Determine the (X, Y) coordinate at the center of the cell enclosing the given text.  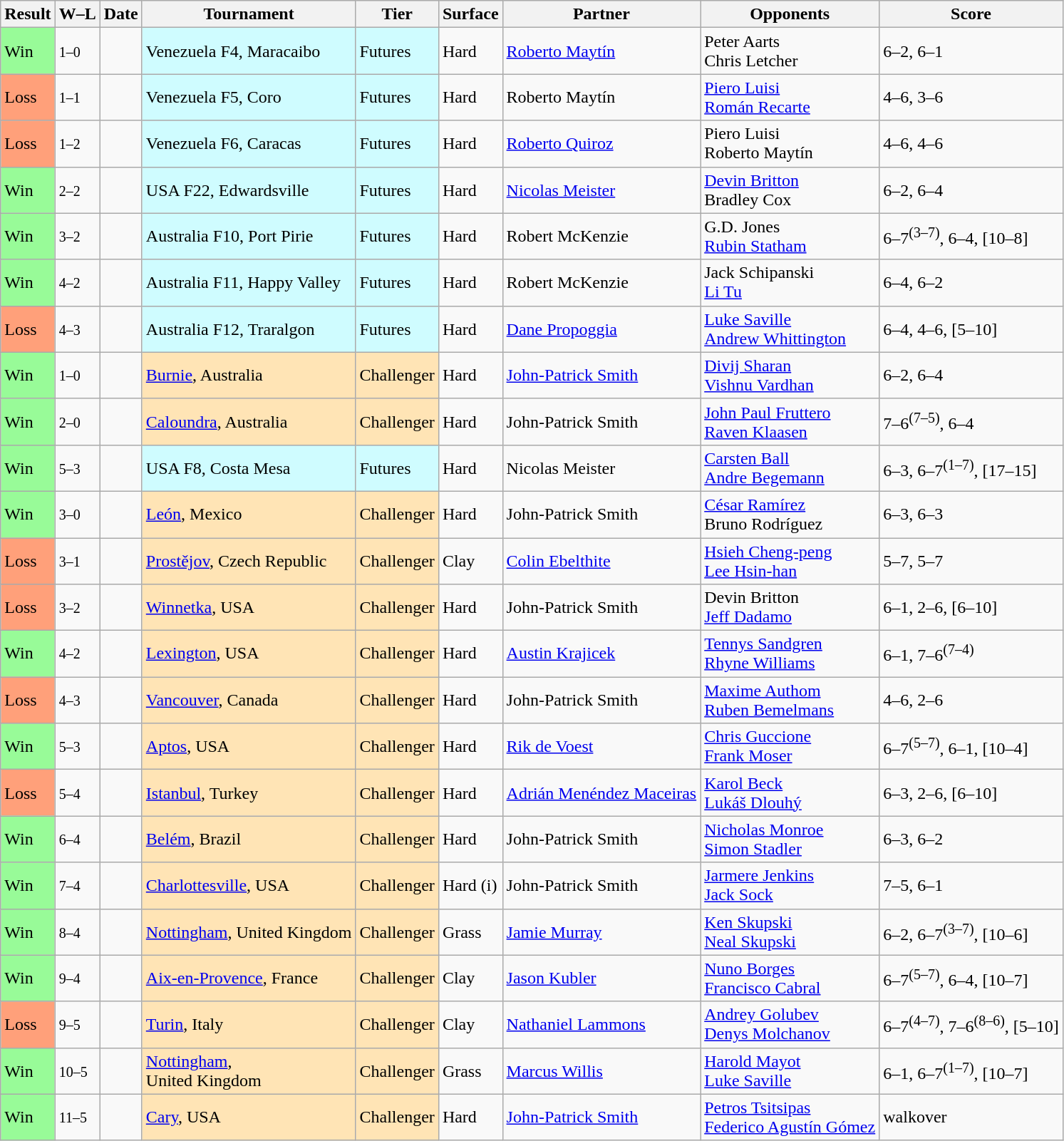
9–4 (77, 978)
Burnie, Australia (249, 375)
6–1, 2–6, [6–10] (971, 607)
5–4 (77, 792)
G.D. Jones Rubin Statham (790, 237)
Vancouver, Canada (249, 700)
Winnetka, USA (249, 607)
Venezuela F6, Caracas (249, 144)
Tennys Sandgren Rhyne Williams (790, 654)
Partner (601, 14)
Jamie Murray (601, 932)
6–3, 6–3 (971, 515)
3–0 (77, 515)
Austin Krajicek (601, 654)
2–2 (77, 190)
10–5 (77, 1070)
Ken Skupski Neal Skupski (790, 932)
Andrey Golubev Denys Molchanov (790, 1025)
6–3, 2–6, [6–10] (971, 792)
6–2, 6–7(3–7), [10–6] (971, 932)
Venezuela F5, Coro (249, 97)
USA F22, Edwardsville (249, 190)
4–6, 2–6 (971, 700)
6–3, 6–2 (971, 840)
6–1, 7–6(7–4) (971, 654)
Venezuela F4, Maracaibo (249, 51)
W–L (77, 14)
Luke Saville Andrew Whittington (790, 329)
Marcus Willis (601, 1070)
Devin Britton Bradley Cox (790, 190)
Dane Propoggia (601, 329)
Devin Britton Jeff Dadamo (790, 607)
8–4 (77, 932)
Petros Tsitsipas Federico Agustín Gómez (790, 1117)
Piero Luisi Román Recarte (790, 97)
3–1 (77, 560)
Result (28, 14)
León, Mexico (249, 515)
Roberto Quiroz (601, 144)
Rik de Voest (601, 747)
Nuno Borges Francisco Cabral (790, 978)
Tournament (249, 14)
Tier (397, 14)
Australia F11, Happy Valley (249, 282)
6–2, 6–1 (971, 51)
Jack Schipanski Li Tu (790, 282)
6–7(5–7), 6–1, [10–4] (971, 747)
Peter Aarts Chris Letcher (790, 51)
4–6, 3–6 (971, 97)
Divij Sharan Vishnu Vardhan (790, 375)
6–4, 4–6, [5–10] (971, 329)
1–1 (77, 97)
7–4 (77, 885)
Nicholas Monroe Simon Stadler (790, 840)
Turin, Italy (249, 1025)
11–5 (77, 1117)
Hard (i) (470, 885)
John Paul Fruttero Raven Klaasen (790, 422)
Belém, Brazil (249, 840)
6–7(3–7), 6–4, [10–8] (971, 237)
Maxime Authom Ruben Bemelmans (790, 700)
4–6, 4–6 (971, 144)
César Ramírez Bruno Rodríguez (790, 515)
Piero Luisi Roberto Maytín (790, 144)
Aix-en-Provence, France (249, 978)
walkover (971, 1117)
7–6(7–5), 6–4 (971, 422)
Aptos, USA (249, 747)
Hsieh Cheng-peng Lee Hsin-han (790, 560)
Karol Beck Lukáš Dlouhý (790, 792)
Adrián Menéndez Maceiras (601, 792)
Date (121, 14)
5–7, 5–7 (971, 560)
Jarmere Jenkins Jack Sock (790, 885)
2–0 (77, 422)
6–7(4–7), 7–6(8–6), [5–10] (971, 1025)
Australia F12, Traralgon (249, 329)
Nathaniel Lammons (601, 1025)
Charlottesville, USA (249, 885)
Caloundra, Australia (249, 422)
Cary, USA (249, 1117)
6–1, 6–7(1–7), [10–7] (971, 1070)
USA F8, Costa Mesa (249, 468)
Jason Kubler (601, 978)
Carsten Ball Andre Begemann (790, 468)
6–4, 6–2 (971, 282)
1–2 (77, 144)
Colin Ebelthite (601, 560)
6–7(5–7), 6–4, [10–7] (971, 978)
7–5, 6–1 (971, 885)
6–3, 6–7(1–7), [17–15] (971, 468)
9–5 (77, 1025)
Australia F10, Port Pirie (249, 237)
Harold Mayot Luke Saville (790, 1070)
6–4 (77, 840)
Score (971, 14)
Chris Guccione Frank Moser (790, 747)
Lexington, USA (249, 654)
Surface (470, 14)
Prostějov, Czech Republic (249, 560)
Istanbul, Turkey (249, 792)
Opponents (790, 14)
